Extract the [x, y] coordinate from the center of the cell holding the provided text.  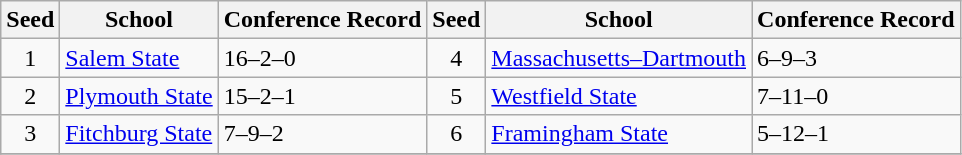
Framingham State [619, 134]
Fitchburg State [139, 134]
6–9–3 [856, 58]
7–11–0 [856, 96]
3 [30, 134]
5 [456, 96]
7–9–2 [322, 134]
Westfield State [619, 96]
Salem State [139, 58]
Massachusetts–Dartmouth [619, 58]
16–2–0 [322, 58]
1 [30, 58]
15–2–1 [322, 96]
2 [30, 96]
4 [456, 58]
Plymouth State [139, 96]
6 [456, 134]
5–12–1 [856, 134]
